Capture the cell that displays the provided text and extract its (X, Y) central coordinate. 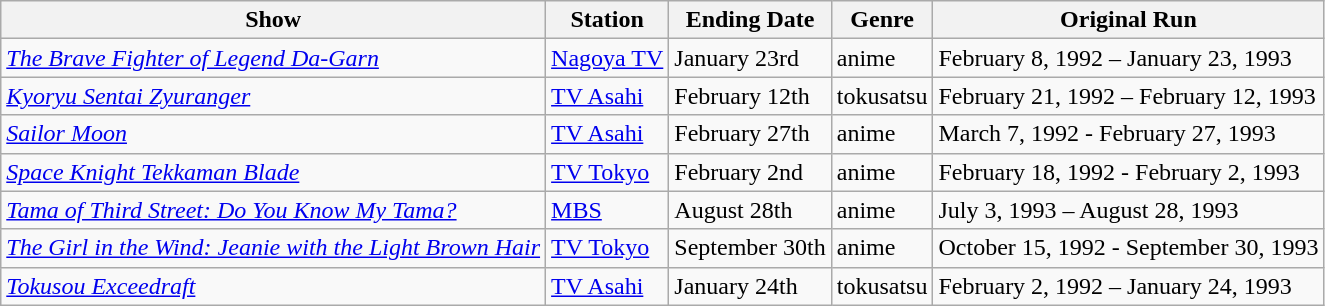
Nagoya TV (608, 58)
Station (608, 20)
January 23rd (750, 58)
The Brave Fighter of Legend Da-Garn (274, 58)
Tama of Third Street: Do You Know My Tama? (274, 210)
February 8, 1992 – January 23, 1993 (1128, 58)
Original Run (1128, 20)
Ending Date (750, 20)
August 28th (750, 210)
Sailor Moon (274, 134)
October 15, 1992 - September 30, 1993 (1128, 248)
Show (274, 20)
Space Knight Tekkaman Blade (274, 172)
February 21, 1992 – February 12, 1993 (1128, 96)
MBS (608, 210)
February 12th (750, 96)
February 18, 1992 - February 2, 1993 (1128, 172)
September 30th (750, 248)
Genre (882, 20)
July 3, 1993 – August 28, 1993 (1128, 210)
February 2, 1992 – January 24, 1993 (1128, 286)
January 24th (750, 286)
March 7, 1992 - February 27, 1993 (1128, 134)
Tokusou Exceedraft (274, 286)
February 27th (750, 134)
The Girl in the Wind: Jeanie with the Light Brown Hair (274, 248)
Kyoryu Sentai Zyuranger (274, 96)
February 2nd (750, 172)
